Scan for the cell matching the given text and deliver its (X, Y) coordinate at center. 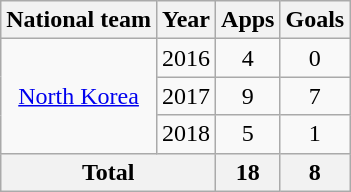
Goals (315, 20)
18 (248, 172)
Year (186, 20)
0 (315, 58)
2017 (186, 96)
National team (79, 20)
North Korea (79, 96)
1 (315, 134)
Apps (248, 20)
2016 (186, 58)
7 (315, 96)
2018 (186, 134)
5 (248, 134)
9 (248, 96)
8 (315, 172)
4 (248, 58)
Total (108, 172)
